Scan for the cell matching the given text and deliver its (X, Y) coordinate at center. 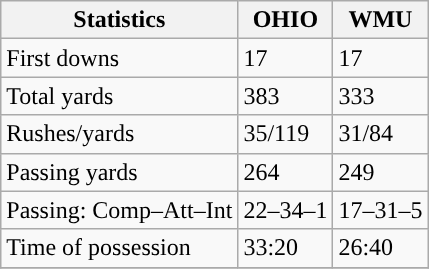
Total yards (120, 96)
33:20 (286, 248)
333 (380, 96)
Rushes/yards (120, 134)
26:40 (380, 248)
WMU (380, 20)
Statistics (120, 20)
264 (286, 172)
First downs (120, 58)
35/119 (286, 134)
31/84 (380, 134)
OHIO (286, 20)
Passing yards (120, 172)
Passing: Comp–Att–Int (120, 210)
Time of possession (120, 248)
17–31–5 (380, 210)
22–34–1 (286, 210)
383 (286, 96)
249 (380, 172)
